Pinpoint the cell where the given text exists, returning its (X, Y) midpoint coordinate. 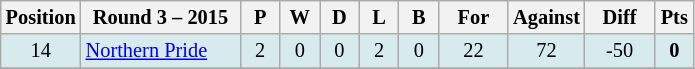
W (300, 17)
-50 (620, 51)
For (474, 17)
Round 3 – 2015 (161, 17)
Northern Pride (161, 51)
Position (41, 17)
P (260, 17)
Diff (620, 17)
Against (546, 17)
72 (546, 51)
22 (474, 51)
B (419, 17)
L (379, 17)
D (340, 17)
Pts (674, 17)
14 (41, 51)
